Return (x, y) of the center of cell containing provided text 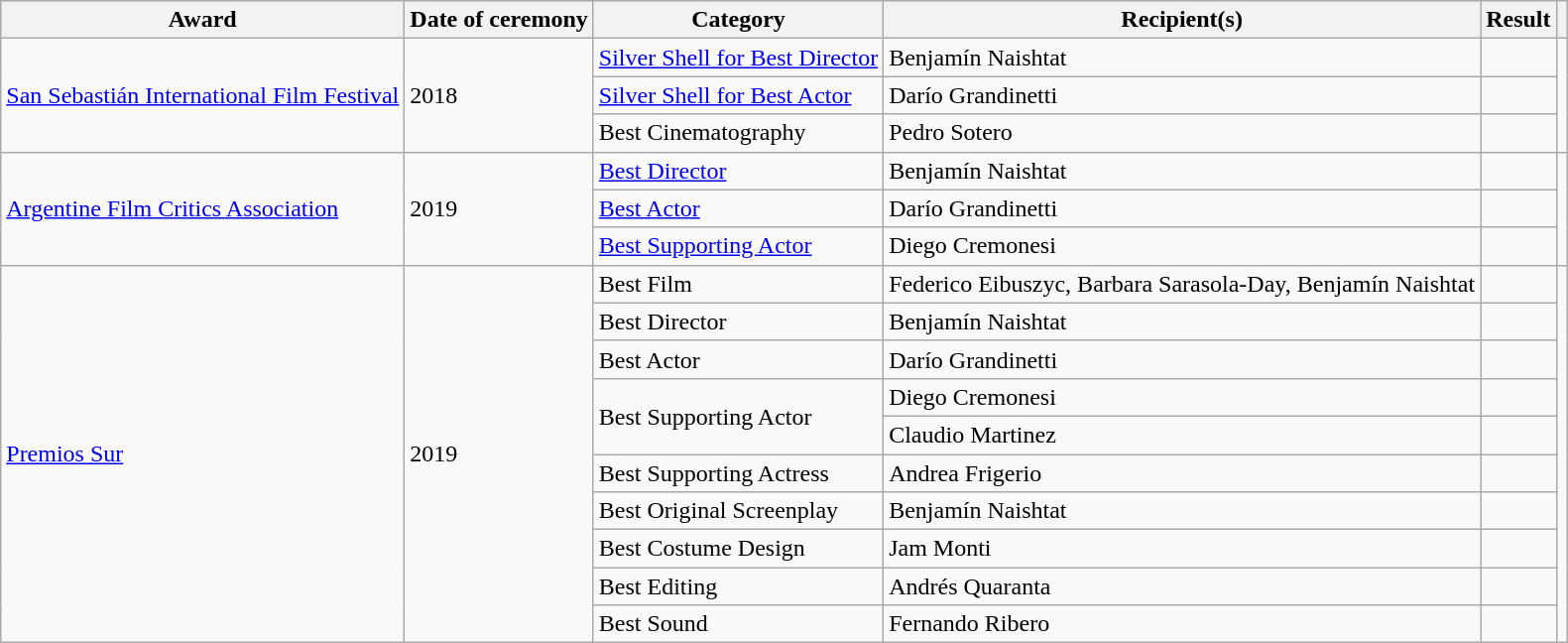
Premios Sur (202, 454)
Silver Shell for Best Actor (738, 95)
Jam Monti (1182, 549)
Silver Shell for Best Director (738, 58)
Best Costume Design (738, 549)
San Sebastián International Film Festival (202, 95)
Best Cinematography (738, 133)
Andrea Frigerio (1182, 473)
Category (738, 20)
Recipient(s) (1182, 20)
Federico Eibuszyc, Barbara Sarasola-Day, Benjamín Naishtat (1182, 284)
Best Supporting Actress (738, 473)
Best Film (738, 284)
Result (1518, 20)
Best Original Screenplay (738, 511)
Claudio Martinez (1182, 435)
Best Sound (738, 624)
Date of ceremony (500, 20)
Best Editing (738, 586)
Award (202, 20)
Argentine Film Critics Association (202, 208)
Fernando Ribero (1182, 624)
2018 (500, 95)
Andrés Quaranta (1182, 586)
Pedro Sotero (1182, 133)
